Find where the given text appears and provide that cell's center as [x, y] coordinate. 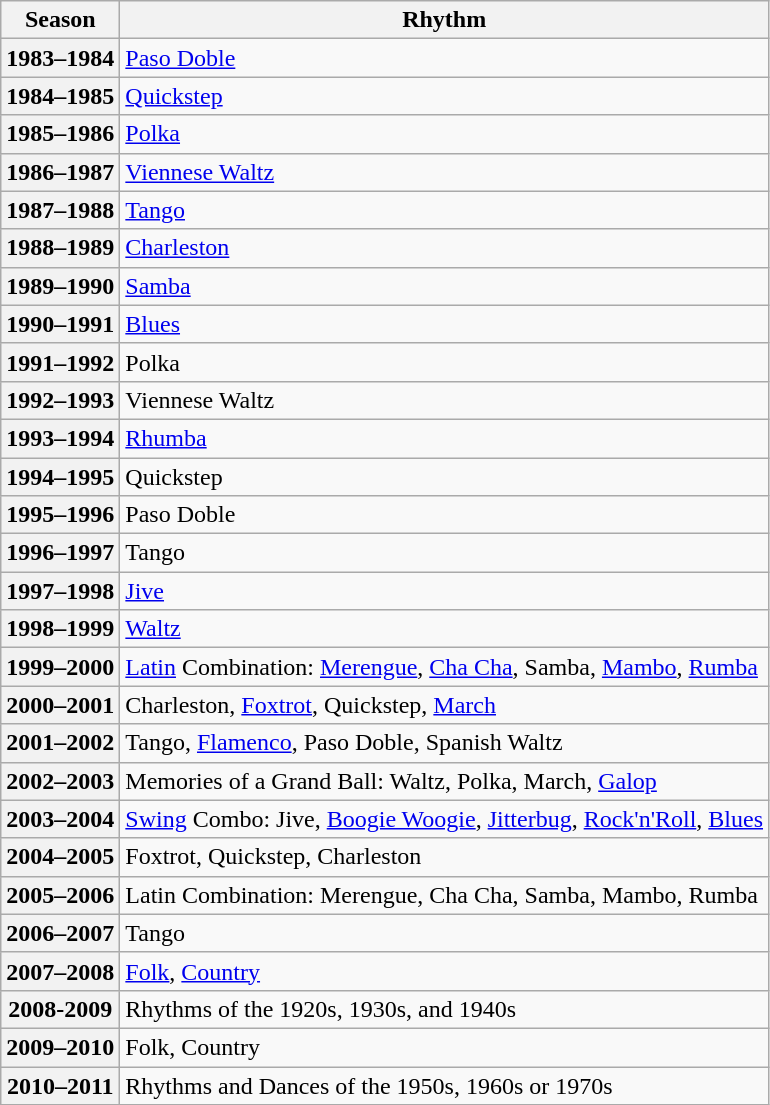
2002–2003 [60, 781]
1995–1996 [60, 515]
1985–1986 [60, 134]
1996–1997 [60, 553]
1987–1988 [60, 210]
1990–1991 [60, 324]
Rhumba [444, 438]
1999–2000 [60, 667]
1998–1999 [60, 629]
Waltz [444, 629]
Season [60, 20]
Rhythms of the 1920s, 1930s, and 1940s [444, 1009]
2008-2009 [60, 1009]
1986–1987 [60, 172]
1988–1989 [60, 248]
1994–1995 [60, 477]
1989–1990 [60, 286]
Rhythms and Dances of the 1950s, 1960s or 1970s [444, 1085]
2009–2010 [60, 1047]
Swing Combo: Jive, Boogie Woogie, Jitterbug, Rock'n'Roll, Blues [444, 819]
1997–1998 [60, 591]
Jive [444, 591]
Memories of a Grand Ball: Waltz, Polka, March, Galop [444, 781]
Charleston [444, 248]
Blues [444, 324]
2010–2011 [60, 1085]
1992–1993 [60, 400]
Samba [444, 286]
2007–2008 [60, 971]
2005–2006 [60, 895]
1991–1992 [60, 362]
Foxtrot, Quickstep, Charleston [444, 857]
2004–2005 [60, 857]
2003–2004 [60, 819]
1984–1985 [60, 96]
2001–2002 [60, 743]
2006–2007 [60, 933]
Rhythm [444, 20]
1993–1994 [60, 438]
Charleston, Foxtrot, Quickstep, March [444, 705]
1983–1984 [60, 58]
2000–2001 [60, 705]
Tango, Flamenco, Paso Doble, Spanish Waltz [444, 743]
